Scan for the cell matching the given text and deliver its [X, Y] coordinate at center. 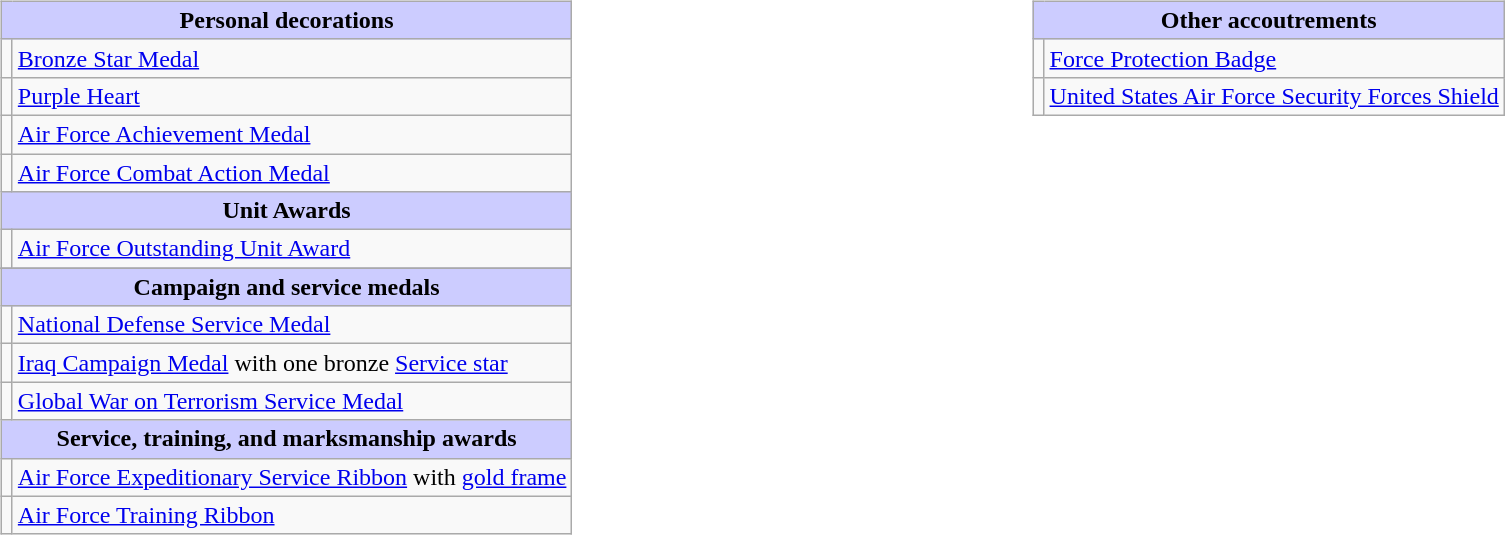
Service, training, and marksmanship awards [286, 439]
Air Force Combat Action Medal [292, 173]
Air Force Training Ribbon [292, 515]
Purple Heart [292, 96]
Air Force Outstanding Unit Award [292, 249]
United States Air Force Security Forces Shield [1274, 96]
Global War on Terrorism Service Medal [292, 401]
Unit Awards [286, 211]
Iraq Campaign Medal with one bronze Service star [292, 363]
Personal decorations [286, 20]
Force Protection Badge [1274, 58]
Other accoutrements [1268, 20]
National Defense Service Medal [292, 325]
Bronze Star Medal [292, 58]
Air Force Achievement Medal [292, 134]
Air Force Expeditionary Service Ribbon with gold frame [292, 477]
Campaign and service medals [286, 287]
